Return the [x, y] coordinate for the center point of the cell that contains the specified text.  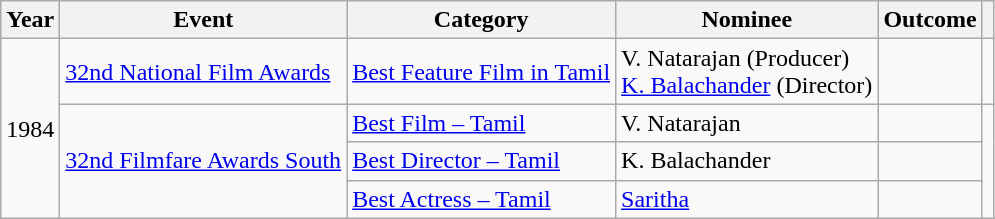
Best Director – Tamil [482, 161]
Outcome [930, 20]
Category [482, 20]
Best Actress – Tamil [482, 199]
Best Feature Film in Tamil [482, 72]
V. Natarajan (Producer)K. Balachander (Director) [747, 72]
32nd National Film Awards [204, 72]
32nd Filmfare Awards South [204, 161]
Saritha [747, 199]
Nominee [747, 20]
1984 [30, 128]
Year [30, 20]
Event [204, 20]
K. Balachander [747, 161]
Best Film – Tamil [482, 123]
V. Natarajan [747, 123]
